Search for the cell housing the specified text and yield its (x, y) center coordinate. 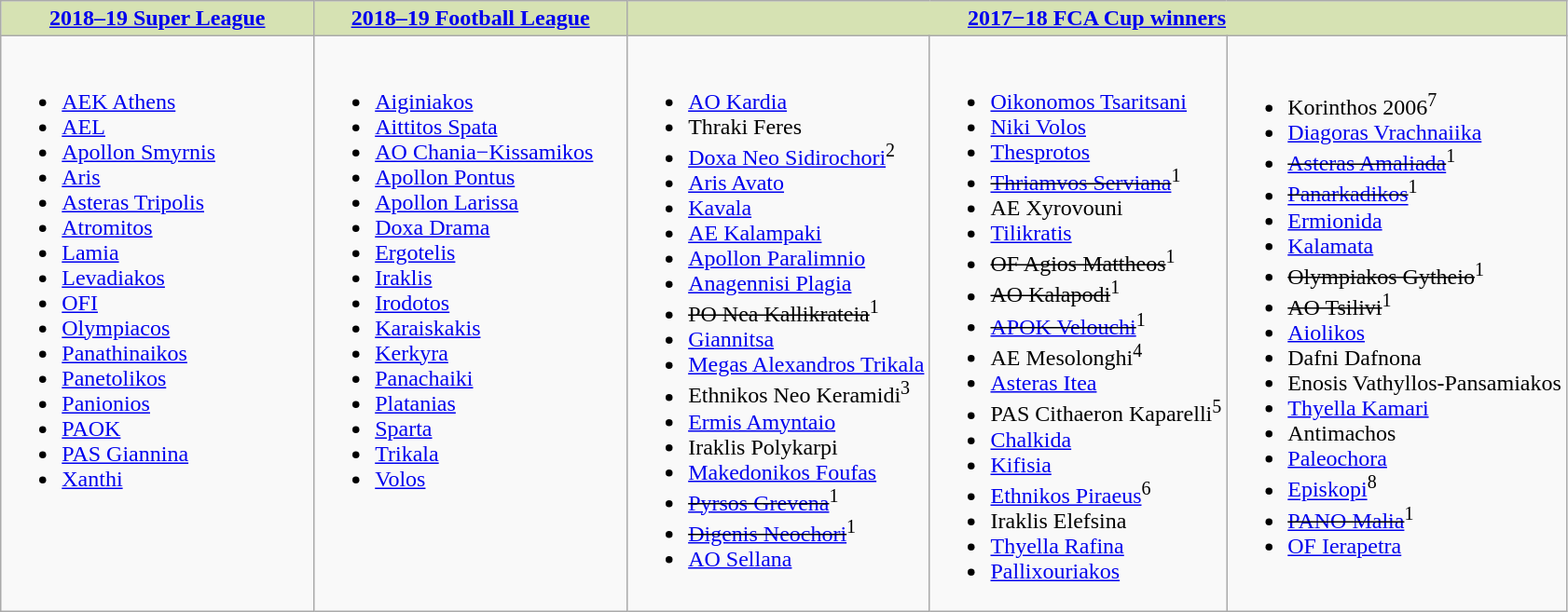
2017−18 FCA Cup winners (1097, 19)
AEK AthensAELApollon SmyrnisArisAsteras TripolisAtromitosLamiaLevadiakosOFIOlympiacosPanathinaikosPanetolikosPanioniosPAOKPAS GianninaXanthi (158, 324)
2018–19 Super League (158, 19)
2018–19 Football League (471, 19)
